Provide the (X, Y) coordinate of the cell's center where the given text is located.  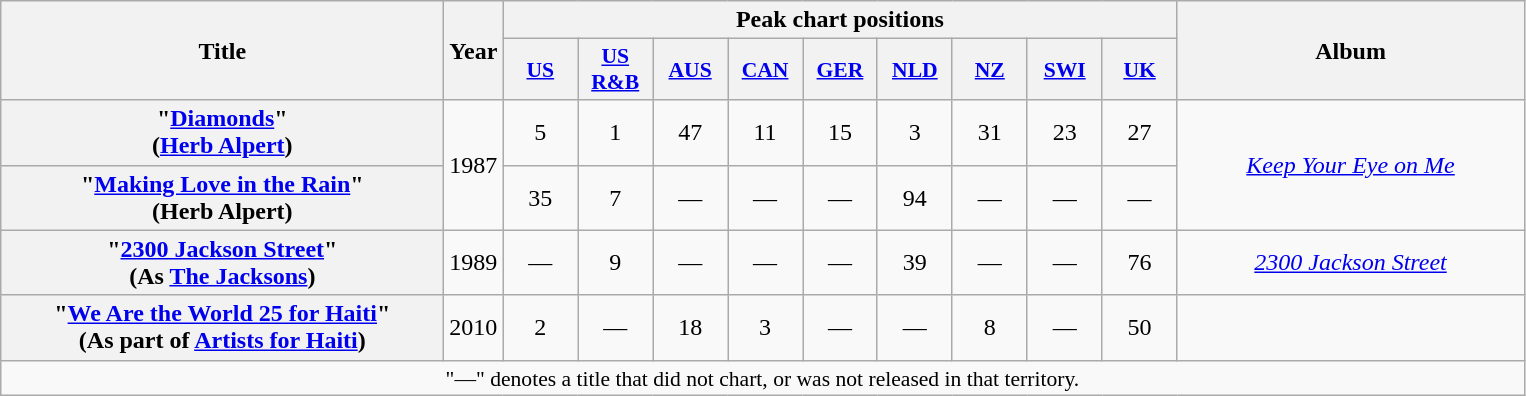
Album (1350, 50)
2010 (474, 328)
1987 (474, 165)
Keep Your Eye on Me (1350, 165)
11 (766, 132)
8 (990, 328)
23 (1064, 132)
NZ (990, 70)
NLD (914, 70)
"—" denotes a title that did not chart, or was not released in that territory. (762, 378)
US (540, 70)
US R&B (616, 70)
GER (840, 70)
15 (840, 132)
Year (474, 50)
UK (1140, 70)
SWI (1064, 70)
Peak chart positions (840, 20)
1 (616, 132)
"2300 Jackson Street"(As The Jacksons) (222, 262)
31 (990, 132)
"Diamonds"(Herb Alpert) (222, 132)
50 (1140, 328)
AUS (690, 70)
35 (540, 198)
7 (616, 198)
27 (1140, 132)
"We Are the World 25 for Haiti" (As part of Artists for Haiti) (222, 328)
18 (690, 328)
76 (1140, 262)
47 (690, 132)
5 (540, 132)
9 (616, 262)
39 (914, 262)
Title (222, 50)
94 (914, 198)
"Making Love in the Rain"(Herb Alpert) (222, 198)
2 (540, 328)
2300 Jackson Street (1350, 262)
1989 (474, 262)
CAN (766, 70)
